For the text-containing cell, return its midpoint in (x, y) coordinate format. 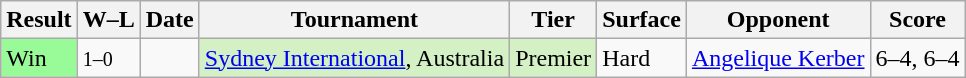
Tournament (354, 20)
Premier (554, 58)
Win (39, 58)
1–0 (108, 58)
Date (170, 20)
Result (39, 20)
Opponent (778, 20)
Surface (642, 20)
Score (918, 20)
Sydney International, Australia (354, 58)
W–L (108, 20)
Angelique Kerber (778, 58)
6–4, 6–4 (918, 58)
Hard (642, 58)
Tier (554, 20)
